Extract the [x, y] coordinate from the center of the cell holding the provided text.  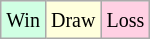
Loss [126, 20]
Win [24, 20]
Draw [72, 20]
